Capture the cell that displays the provided text and extract its [X, Y] central coordinate. 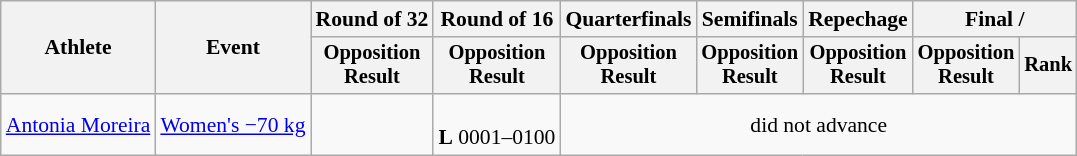
did not advance [818, 124]
Round of 32 [372, 19]
Semifinals [750, 19]
Rank [1048, 66]
Athlete [78, 48]
Final / [995, 19]
Antonia Moreira [78, 124]
Quarterfinals [628, 19]
L 0001–0100 [496, 124]
Repechage [858, 19]
Women's −70 kg [232, 124]
Event [232, 48]
Round of 16 [496, 19]
